Return the (x, y) coordinate for the center point of the cell that contains the specified text.  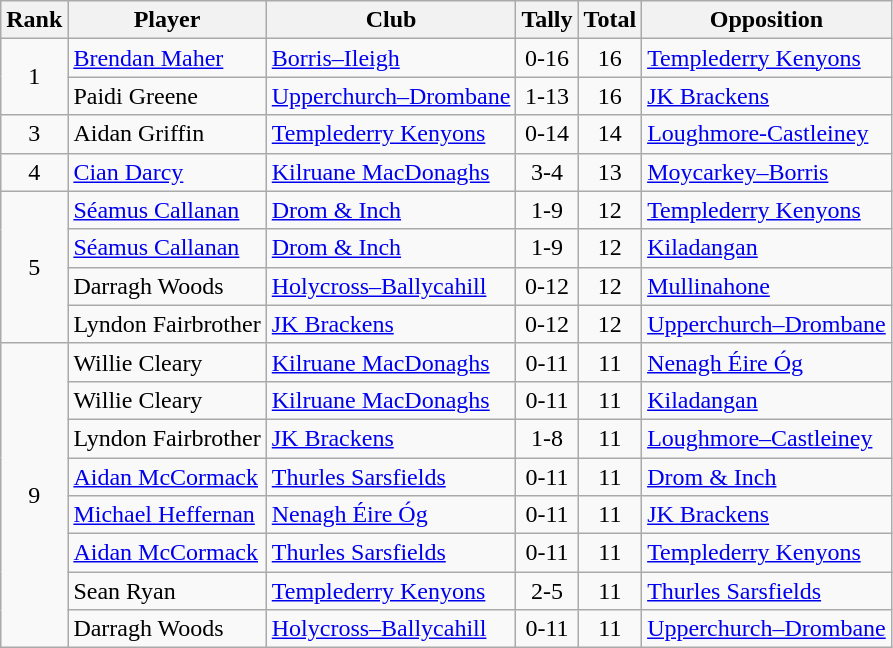
Borris–Ileigh (391, 58)
1 (34, 77)
5 (34, 267)
Cian Darcy (167, 172)
Brendan Maher (167, 58)
13 (610, 172)
Opposition (767, 20)
Aidan Griffin (167, 134)
2-5 (547, 591)
Player (167, 20)
Paidi Greene (167, 96)
Rank (34, 20)
Sean Ryan (167, 591)
3-4 (547, 172)
Loughmore-Castleiney (767, 134)
Moycarkey–Borris (767, 172)
1-8 (547, 438)
9 (34, 495)
3 (34, 134)
Mullinahone (767, 286)
Total (610, 20)
Loughmore–Castleiney (767, 438)
1-13 (547, 96)
Tally (547, 20)
4 (34, 172)
0-14 (547, 134)
Club (391, 20)
Michael Heffernan (167, 515)
14 (610, 134)
0-16 (547, 58)
